Detect which cell encompasses the target text, then output its [X, Y] center coordinate. 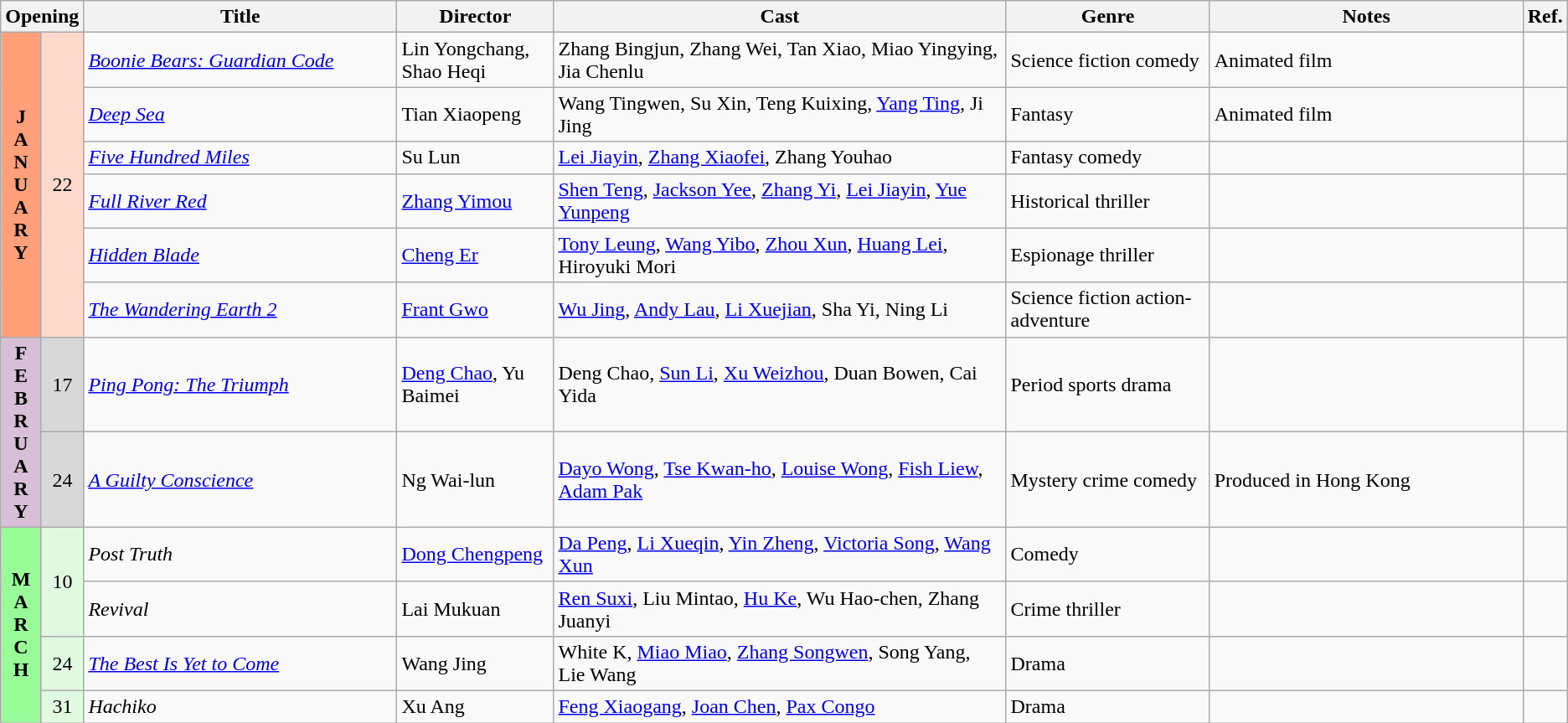
Ng Wai-lun [476, 480]
17 [62, 385]
Lei Jiayin, Zhang Xiaofei, Zhang Youhao [780, 158]
Lai Mukuan [476, 608]
Tony Leung, Wang Yibo, Zhou Xun, Huang Lei, Hiroyuki Mori [780, 255]
Ren Suxi, Liu Mintao, Hu Ke, Wu Hao-chen, Zhang Juanyi [780, 608]
Post Truth [240, 555]
Su Lun [476, 158]
Zhang Bingjun, Zhang Wei, Tan Xiao, Miao Yingying, Jia Chenlu [780, 60]
Title [240, 17]
Notes [1366, 17]
MARCH [22, 625]
Tian Xiaopeng [476, 114]
Dayo Wong, Tse Kwan-ho, Louise Wong, Fish Liew, Adam Pak [780, 480]
Wang Tingwen, Su Xin, Teng Kuixing, Yang Ting, Ji Jing [780, 114]
Shen Teng, Jackson Yee, Zhang Yi, Lei Jiayin, Yue Yunpeng [780, 201]
Hachiko [240, 706]
Deng Chao, Yu Baimei [476, 385]
Genre [1107, 17]
FEBRUARY [22, 432]
Dong Chengpeng [476, 555]
Ref. [1545, 17]
Comedy [1107, 555]
Fantasy comedy [1107, 158]
10 [62, 581]
31 [62, 706]
Lin Yongchang, Shao Heqi [476, 60]
JANUARY [22, 184]
Opening [42, 17]
Mystery crime comedy [1107, 480]
Deng Chao, Sun Li, Xu Weizhou, Duan Bowen, Cai Yida [780, 385]
Zhang Yimou [476, 201]
Five Hundred Miles [240, 158]
Cheng Er [476, 255]
Science fiction action-adventure [1107, 310]
Produced in Hong Kong [1366, 480]
Ping Pong: The Triumph [240, 385]
Wang Jing [476, 664]
Da Peng, Li Xueqin, Yin Zheng, Victoria Song, Wang Xun [780, 555]
Period sports drama [1107, 385]
Boonie Bears: Guardian Code [240, 60]
Espionage thriller [1107, 255]
Frant Gwo [476, 310]
Crime thriller [1107, 608]
The Best Is Yet to Come [240, 664]
Xu Ang [476, 706]
Director [476, 17]
22 [62, 184]
Science fiction comedy [1107, 60]
The Wandering Earth 2 [240, 310]
Fantasy [1107, 114]
Wu Jing, Andy Lau, Li Xuejian, Sha Yi, Ning Li [780, 310]
A Guilty Conscience [240, 480]
Historical thriller [1107, 201]
White K, Miao Miao, Zhang Songwen, Song Yang, Lie Wang [780, 664]
Revival [240, 608]
Hidden Blade [240, 255]
Cast [780, 17]
Full River Red [240, 201]
Deep Sea [240, 114]
Feng Xiaogang, Joan Chen, Pax Congo [780, 706]
